Determine the (x, y) coordinate at the center of the cell enclosing the given text.  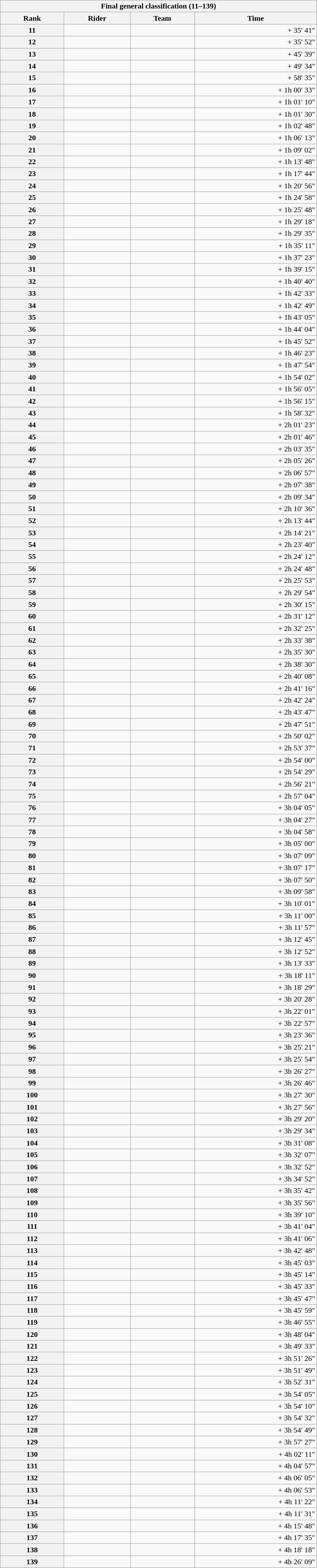
+ 1h 00' 33" (255, 90)
44 (32, 425)
21 (32, 150)
48 (32, 473)
+ 1h 20' 56" (255, 186)
+ 3h 54' 05" (255, 1394)
+ 1h 09' 02" (255, 150)
+ 2h 54' 29" (255, 772)
+ 2h 23' 40" (255, 545)
52 (32, 521)
+ 1h 42' 33" (255, 293)
+ 3h 29' 20" (255, 1119)
123 (32, 1370)
83 (32, 892)
11 (32, 30)
+ 3h 27' 30" (255, 1095)
+ 1h 35' 11" (255, 246)
+ 3h 54' 32" (255, 1418)
125 (32, 1394)
+ 1h 42' 49" (255, 305)
+ 2h 05' 26" (255, 461)
+ 1h 56' 05" (255, 389)
94 (32, 1023)
+ 3h 22' 57" (255, 1023)
109 (32, 1203)
68 (32, 712)
+ 1h 40' 40" (255, 281)
+ 4h 04' 57" (255, 1466)
+ 3h 41' 06" (255, 1239)
27 (32, 222)
+ 2h 56' 21" (255, 784)
103 (32, 1131)
87 (32, 940)
97 (32, 1059)
+ 3h 25' 54" (255, 1059)
133 (32, 1490)
+ 3h 31' 08" (255, 1143)
+ 3h 51' 26" (255, 1358)
72 (32, 760)
+ 1h 25' 48" (255, 210)
+ 3h 54' 10" (255, 1406)
136 (32, 1526)
29 (32, 246)
+ 2h 50' 02" (255, 736)
+ 3h 49' 33" (255, 1346)
+ 3h 52' 31" (255, 1382)
84 (32, 903)
+ 35' 52" (255, 42)
+ 1h 29' 35" (255, 234)
129 (32, 1442)
100 (32, 1095)
+ 2h 03' 35" (255, 449)
75 (32, 796)
61 (32, 628)
+ 1h 01' 30" (255, 114)
+ 3h 20' 28" (255, 999)
31 (32, 269)
62 (32, 640)
43 (32, 413)
76 (32, 808)
+ 3h 32' 52" (255, 1167)
102 (32, 1119)
+ 2h 24' 48" (255, 569)
64 (32, 664)
+ 2h 06' 57" (255, 473)
+ 2h 35' 30" (255, 652)
121 (32, 1346)
+ 3h 35' 56" (255, 1203)
71 (32, 748)
+ 1h 54' 02" (255, 377)
+ 3h 07' 50" (255, 880)
+ 2h 01' 23" (255, 425)
122 (32, 1358)
18 (32, 114)
+ 3h 26' 46" (255, 1083)
+ 2h 29' 54" (255, 593)
+ 3h 51' 49" (255, 1370)
+ 3h 11' 57" (255, 928)
128 (32, 1430)
59 (32, 605)
+ 4h 17' 35" (255, 1538)
113 (32, 1251)
+ 2h 10' 36" (255, 509)
60 (32, 616)
+ 1h 56' 15" (255, 401)
82 (32, 880)
+ 2h 42' 24" (255, 700)
13 (32, 54)
+ 3h 12' 45" (255, 940)
+ 58' 35" (255, 78)
+ 4h 26' 09" (255, 1562)
Rider (97, 18)
130 (32, 1454)
+ 3h 54' 49" (255, 1430)
54 (32, 545)
85 (32, 916)
+ 3h 18' 29" (255, 987)
53 (32, 533)
+ 2h 25' 53" (255, 581)
+ 3h 57' 27" (255, 1442)
+ 2h 14' 21" (255, 533)
99 (32, 1083)
22 (32, 162)
+ 3h 22' 01" (255, 1011)
+ 1h 17' 44" (255, 174)
+ 35' 41" (255, 30)
28 (32, 234)
+ 3h 39' 10" (255, 1215)
86 (32, 928)
+ 2h 43' 47" (255, 712)
90 (32, 975)
120 (32, 1334)
80 (32, 856)
96 (32, 1047)
114 (32, 1262)
+ 1h 13' 48" (255, 162)
+ 3h 35' 42" (255, 1191)
+ 2h 40' 08" (255, 676)
79 (32, 844)
56 (32, 569)
51 (32, 509)
+ 49' 34" (255, 66)
95 (32, 1035)
+ 1h 45' 52" (255, 341)
+ 3h 12' 52" (255, 952)
+ 3h 13' 33" (255, 963)
+ 3h 48' 04" (255, 1334)
17 (32, 102)
70 (32, 736)
139 (32, 1562)
+ 2h 31' 12" (255, 616)
37 (32, 341)
41 (32, 389)
93 (32, 1011)
+ 3h 41' 04" (255, 1227)
112 (32, 1239)
45 (32, 437)
14 (32, 66)
38 (32, 353)
137 (32, 1538)
+ 3h 32' 07" (255, 1155)
42 (32, 401)
+ 2h 33' 38" (255, 640)
66 (32, 688)
115 (32, 1274)
81 (32, 868)
15 (32, 78)
+ 1h 06' 13" (255, 138)
+ 3h 05' 00" (255, 844)
Team (162, 18)
+ 3h 07' 17" (255, 868)
19 (32, 126)
+ 1h 43' 05" (255, 317)
+ 1h 47' 54" (255, 365)
58 (32, 593)
104 (32, 1143)
132 (32, 1478)
+ 3h 10' 01" (255, 903)
26 (32, 210)
+ 3h 07' 09" (255, 856)
+ 4h 02' 11" (255, 1454)
+ 2h 13' 44" (255, 521)
+ 3h 42' 48" (255, 1251)
67 (32, 700)
89 (32, 963)
+ 1h 24' 58" (255, 198)
34 (32, 305)
+ 1h 01' 10" (255, 102)
135 (32, 1514)
+ 4h 06' 05" (255, 1478)
47 (32, 461)
33 (32, 293)
+ 1h 37' 23" (255, 257)
+ 45' 39" (255, 54)
91 (32, 987)
106 (32, 1167)
74 (32, 784)
Final general classification (11–139) (158, 6)
+ 2h 24' 12" (255, 557)
69 (32, 724)
+ 4h 18' 18" (255, 1550)
117 (32, 1299)
+ 3h 26' 27" (255, 1071)
124 (32, 1382)
+ 3h 04' 05" (255, 808)
+ 3h 23' 36" (255, 1035)
134 (32, 1502)
73 (32, 772)
+ 1h 58' 32" (255, 413)
88 (32, 952)
57 (32, 581)
+ 3h 25' 21" (255, 1047)
131 (32, 1466)
+ 4h 06' 53" (255, 1490)
119 (32, 1322)
+ 4h 15' 48" (255, 1526)
+ 1h 44' 04" (255, 329)
+ 3h 29' 34" (255, 1131)
138 (32, 1550)
110 (32, 1215)
+ 2h 32' 25" (255, 628)
+ 3h 45' 59" (255, 1311)
77 (32, 820)
24 (32, 186)
+ 3h 27' 56" (255, 1107)
35 (32, 317)
+ 2h 47' 51" (255, 724)
36 (32, 329)
+ 3h 45' 14" (255, 1274)
16 (32, 90)
+ 3h 04' 27" (255, 820)
49 (32, 485)
98 (32, 1071)
127 (32, 1418)
46 (32, 449)
+ 3h 04' 58" (255, 832)
+ 2h 38' 30" (255, 664)
+ 1h 29' 18" (255, 222)
107 (32, 1179)
50 (32, 497)
+ 2h 53' 37" (255, 748)
39 (32, 365)
+ 4h 11' 31" (255, 1514)
32 (32, 281)
126 (32, 1406)
+ 2h 41' 16" (255, 688)
+ 3h 46' 55" (255, 1322)
63 (32, 652)
+ 2h 54' 00" (255, 760)
+ 1h 02' 48" (255, 126)
+ 2h 01' 46" (255, 437)
101 (32, 1107)
12 (32, 42)
+ 2h 09' 34" (255, 497)
65 (32, 676)
+ 2h 30' 15" (255, 605)
+ 3h 18' 11" (255, 975)
+ 1h 39' 15" (255, 269)
+ 1h 46' 23" (255, 353)
+ 3h 11' 00" (255, 916)
20 (32, 138)
25 (32, 198)
+ 3h 45' 03" (255, 1262)
111 (32, 1227)
Rank (32, 18)
105 (32, 1155)
Time (255, 18)
23 (32, 174)
+ 4h 11' 22" (255, 1502)
55 (32, 557)
108 (32, 1191)
118 (32, 1311)
+ 3h 09' 58" (255, 892)
+ 2h 07' 38" (255, 485)
+ 2h 57' 04" (255, 796)
78 (32, 832)
92 (32, 999)
30 (32, 257)
116 (32, 1286)
+ 3h 45' 47" (255, 1299)
+ 3h 45' 33" (255, 1286)
+ 3h 34' 52" (255, 1179)
40 (32, 377)
